Scan for the cell matching the given text and deliver its (x, y) coordinate at center. 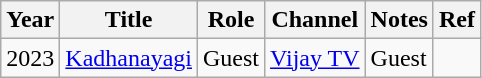
2023 (30, 58)
Vijay TV (315, 58)
Channel (315, 20)
Kadhanayagi (129, 58)
Ref (456, 20)
Notes (399, 20)
Title (129, 20)
Role (230, 20)
Year (30, 20)
